From the cell containing the given text, extract its center point as [X, Y] coordinate. 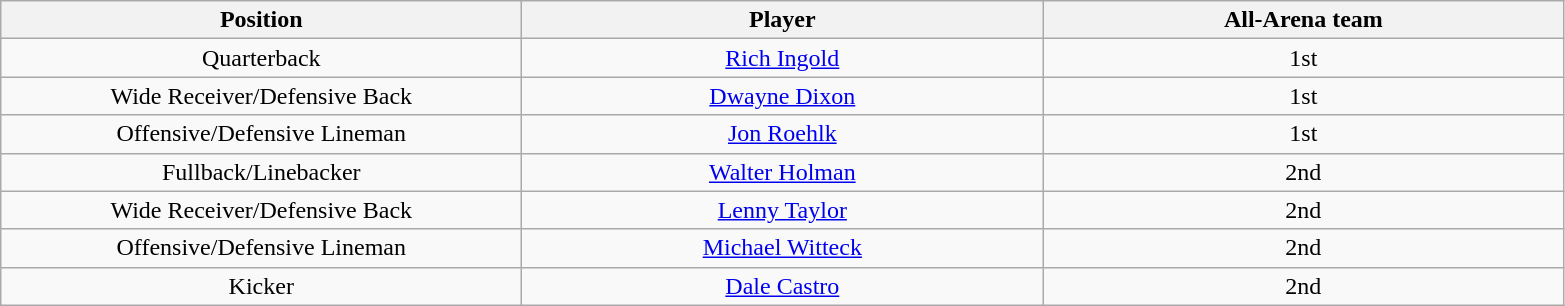
Walter Holman [782, 172]
Player [782, 20]
Jon Roehlk [782, 134]
Dale Castro [782, 286]
Position [262, 20]
Lenny Taylor [782, 210]
Dwayne Dixon [782, 96]
Fullback/Linebacker [262, 172]
Michael Witteck [782, 248]
Quarterback [262, 58]
Rich Ingold [782, 58]
Kicker [262, 286]
All-Arena team [1304, 20]
